Search for the cell housing the specified text and yield its (x, y) center coordinate. 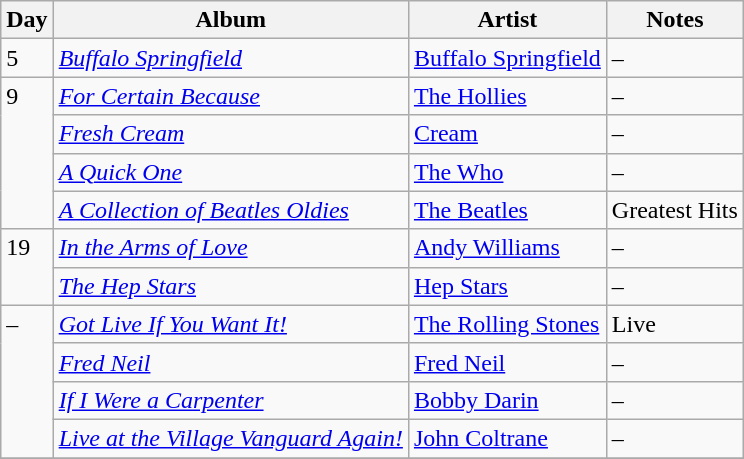
Album (230, 20)
Bobby Darin (507, 400)
Andy Williams (507, 248)
Artist (507, 20)
Notes (674, 20)
John Coltrane (507, 438)
The Rolling Stones (507, 324)
If I Were a Carpenter (230, 400)
For Certain Because (230, 96)
A Quick One (230, 172)
Day (27, 20)
Live (674, 324)
The Beatles (507, 210)
Greatest Hits (674, 210)
5 (27, 58)
A Collection of Beatles Oldies (230, 210)
Fresh Cream (230, 134)
Live at the Village Vanguard Again! (230, 438)
9 (27, 153)
The Who (507, 172)
Got Live If You Want It! (230, 324)
In the Arms of Love (230, 248)
Cream (507, 134)
Hep Stars (507, 286)
The Hollies (507, 96)
The Hep Stars (230, 286)
19 (27, 267)
